Determine the [X, Y] coordinate at the center of the cell enclosing the given text.  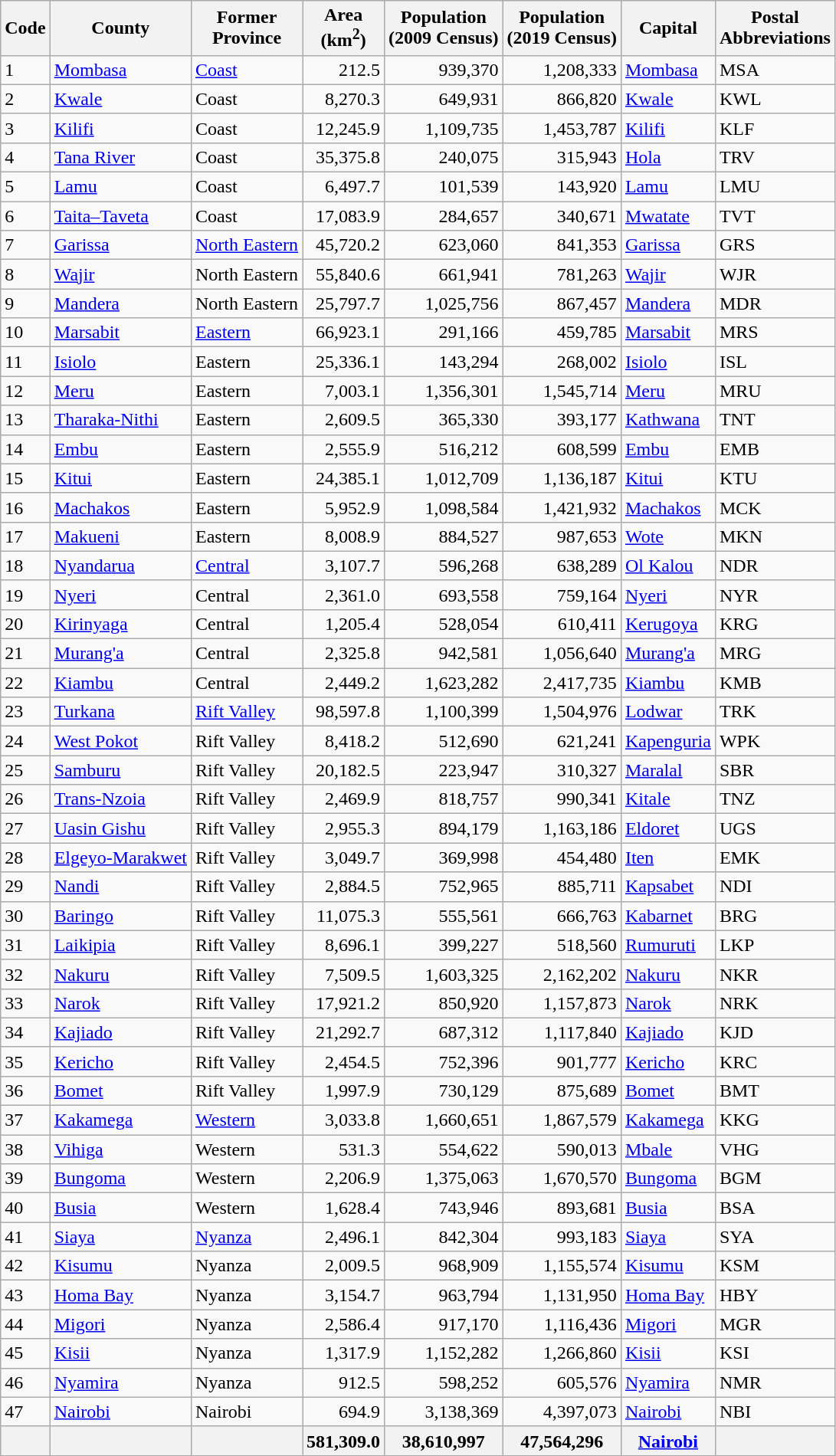
GRS [775, 245]
11 [25, 362]
1,136,187 [562, 478]
315,943 [562, 157]
NDI [775, 887]
46 [25, 1382]
842,304 [444, 1237]
867,457 [562, 303]
1 [25, 70]
Mbale [668, 1149]
365,330 [444, 420]
NBI [775, 1412]
885,711 [562, 887]
MRG [775, 654]
10 [25, 333]
Lodwar [668, 712]
990,341 [562, 799]
45 [25, 1353]
1,504,976 [562, 712]
1,628.4 [343, 1208]
39 [25, 1179]
818,757 [444, 799]
2,586.4 [343, 1324]
Hola [668, 157]
1,208,333 [562, 70]
MGR [775, 1324]
1,100,399 [444, 712]
752,396 [444, 1061]
4 [25, 157]
2,417,735 [562, 683]
Kirinyaga [120, 624]
37 [25, 1120]
694.9 [343, 1412]
Code [25, 28]
1,163,186 [562, 828]
32 [25, 974]
6 [25, 216]
25,797.7 [343, 303]
623,060 [444, 245]
Capital [668, 28]
1,375,063 [444, 1179]
Rumuruti [668, 945]
UGS [775, 828]
40 [25, 1208]
31 [25, 945]
15 [25, 478]
3,138,369 [444, 1412]
850,920 [444, 1003]
Kitale [668, 799]
35 [25, 1061]
28 [25, 858]
730,129 [444, 1090]
42 [25, 1266]
KRC [775, 1061]
8,418.2 [343, 741]
2,609.5 [343, 420]
Tharaka-Nithi [120, 420]
20 [25, 624]
ISL [775, 362]
Wote [668, 536]
MRU [775, 391]
884,527 [444, 536]
1,155,574 [562, 1266]
Population(2009 Census) [444, 28]
5,952.9 [343, 507]
1,623,282 [444, 683]
12 [25, 391]
963,794 [444, 1295]
143,920 [562, 187]
KMB [775, 683]
1,660,651 [444, 1120]
TNZ [775, 799]
1,670,570 [562, 1179]
212.5 [343, 70]
759,164 [562, 595]
Kapenguria [668, 741]
17,083.9 [343, 216]
2,325.8 [343, 654]
NKR [775, 974]
SBR [775, 770]
968,909 [444, 1266]
EMK [775, 858]
1,152,282 [444, 1353]
1,356,301 [444, 391]
516,212 [444, 449]
1,205.4 [343, 624]
939,370 [444, 70]
610,411 [562, 624]
VHG [775, 1149]
16 [25, 507]
Laikipia [120, 945]
917,170 [444, 1324]
581,309.0 [343, 1441]
2,555.9 [343, 449]
West Pokot [120, 741]
BSA [775, 1208]
MKN [775, 536]
8,008.9 [343, 536]
459,785 [562, 333]
KSI [775, 1353]
1,098,584 [444, 507]
Baringo [120, 916]
66,923.1 [343, 333]
Eldoret [668, 828]
41 [25, 1237]
1,056,640 [562, 654]
EMB [775, 449]
38 [25, 1149]
TNT [775, 420]
Kapsabet [668, 887]
841,353 [562, 245]
NRK [775, 1003]
14 [25, 449]
Kerugoya [668, 624]
33 [25, 1003]
512,690 [444, 741]
268,002 [562, 362]
942,581 [444, 654]
687,312 [444, 1032]
8,696.1 [343, 945]
TVT [775, 216]
518,560 [562, 945]
901,777 [562, 1061]
25 [25, 770]
Nandi [120, 887]
528,054 [444, 624]
MDR [775, 303]
3 [25, 128]
2,884.5 [343, 887]
284,657 [444, 216]
7 [25, 245]
Samburu [120, 770]
13 [25, 420]
NMR [775, 1382]
WJR [775, 274]
1,116,436 [562, 1324]
666,763 [562, 916]
County [120, 28]
43 [25, 1295]
22 [25, 683]
18 [25, 566]
4,397,073 [562, 1412]
Tana River [120, 157]
Population(2019 Census) [562, 28]
HBY [775, 1295]
FormerProvince [247, 28]
KKG [775, 1120]
Kathwana [668, 420]
781,263 [562, 274]
1,545,714 [562, 391]
MSA [775, 70]
1,421,932 [562, 507]
BMT [775, 1090]
34 [25, 1032]
743,946 [444, 1208]
399,227 [444, 945]
9 [25, 303]
23 [25, 712]
340,671 [562, 216]
Mwatate [668, 216]
26 [25, 799]
KTU [775, 478]
143,294 [444, 362]
596,268 [444, 566]
Maralal [668, 770]
20,182.5 [343, 770]
21 [25, 654]
LKP [775, 945]
Area(km2) [343, 28]
1,317.9 [343, 1353]
KWL [775, 99]
47 [25, 1412]
MCK [775, 507]
Nyandarua [120, 566]
TRK [775, 712]
Taita–Taveta [120, 216]
310,327 [562, 770]
Trans-Nzoia [120, 799]
TRV [775, 157]
1,117,840 [562, 1032]
8,270.3 [343, 99]
24,385.1 [343, 478]
1,157,873 [562, 1003]
21,292.7 [343, 1032]
Makueni [120, 536]
3,049.7 [343, 858]
2,361.0 [343, 595]
35,375.8 [343, 157]
29 [25, 887]
240,075 [444, 157]
Vihiga [120, 1149]
KLF [775, 128]
912.5 [343, 1382]
BGM [775, 1179]
17,921.2 [343, 1003]
2,454.5 [343, 1061]
38,610,997 [444, 1441]
291,166 [444, 333]
27 [25, 828]
11,075.3 [343, 916]
LMU [775, 187]
393,177 [562, 420]
MRS [775, 333]
KSM [775, 1266]
454,480 [562, 858]
5 [25, 187]
KRG [775, 624]
1,603,325 [444, 974]
Elgeyo-Marakwet [120, 858]
894,179 [444, 828]
893,681 [562, 1208]
2,162,202 [562, 974]
3,107.7 [343, 566]
WPK [775, 741]
30 [25, 916]
1,997.9 [343, 1090]
554,622 [444, 1149]
2,496.1 [343, 1237]
17 [25, 536]
55,840.6 [343, 274]
19 [25, 595]
1,131,950 [562, 1295]
Turkana [120, 712]
Kabarnet [668, 916]
638,289 [562, 566]
1,867,579 [562, 1120]
NDR [775, 566]
649,931 [444, 99]
1,266,860 [562, 1353]
3,154.7 [343, 1295]
1,453,787 [562, 128]
BRG [775, 916]
101,539 [444, 187]
Ol Kalou [668, 566]
2,469.9 [343, 799]
KJD [775, 1032]
2,206.9 [343, 1179]
555,561 [444, 916]
45,720.2 [343, 245]
25,336.1 [343, 362]
752,965 [444, 887]
2,955.3 [343, 828]
Iten [668, 858]
875,689 [562, 1090]
661,941 [444, 274]
PostalAbbreviations [775, 28]
2 [25, 99]
590,013 [562, 1149]
12,245.9 [343, 128]
621,241 [562, 741]
605,576 [562, 1382]
598,252 [444, 1382]
866,820 [562, 99]
98,597.8 [343, 712]
47,564,296 [562, 1441]
24 [25, 741]
44 [25, 1324]
987,653 [562, 536]
36 [25, 1090]
2,449.2 [343, 683]
531.3 [343, 1149]
Uasin Gishu [120, 828]
6,497.7 [343, 187]
1,012,709 [444, 478]
1,025,756 [444, 303]
7,509.5 [343, 974]
608,599 [562, 449]
693,558 [444, 595]
3,033.8 [343, 1120]
8 [25, 274]
SYA [775, 1237]
993,183 [562, 1237]
369,998 [444, 858]
223,947 [444, 770]
7,003.1 [343, 391]
1,109,735 [444, 128]
2,009.5 [343, 1266]
NYR [775, 595]
